Pinpoint the cell where the given text exists, returning its [X, Y] midpoint coordinate. 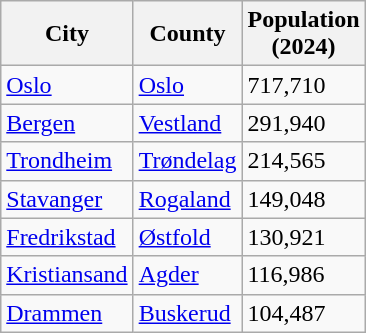
Population(2024) [304, 34]
Stavanger [67, 199]
Rogaland [188, 199]
Østfold [188, 237]
Vestland [188, 123]
Kristiansand [67, 275]
Trondheim [67, 161]
116,986 [304, 275]
214,565 [304, 161]
City [67, 34]
149,048 [304, 199]
291,940 [304, 123]
Fredrikstad [67, 237]
Buskerud [188, 313]
717,710 [304, 85]
Agder [188, 275]
County [188, 34]
Trøndelag [188, 161]
Drammen [67, 313]
130,921 [304, 237]
Bergen [67, 123]
104,487 [304, 313]
